Return [x, y] of the center of cell containing provided text 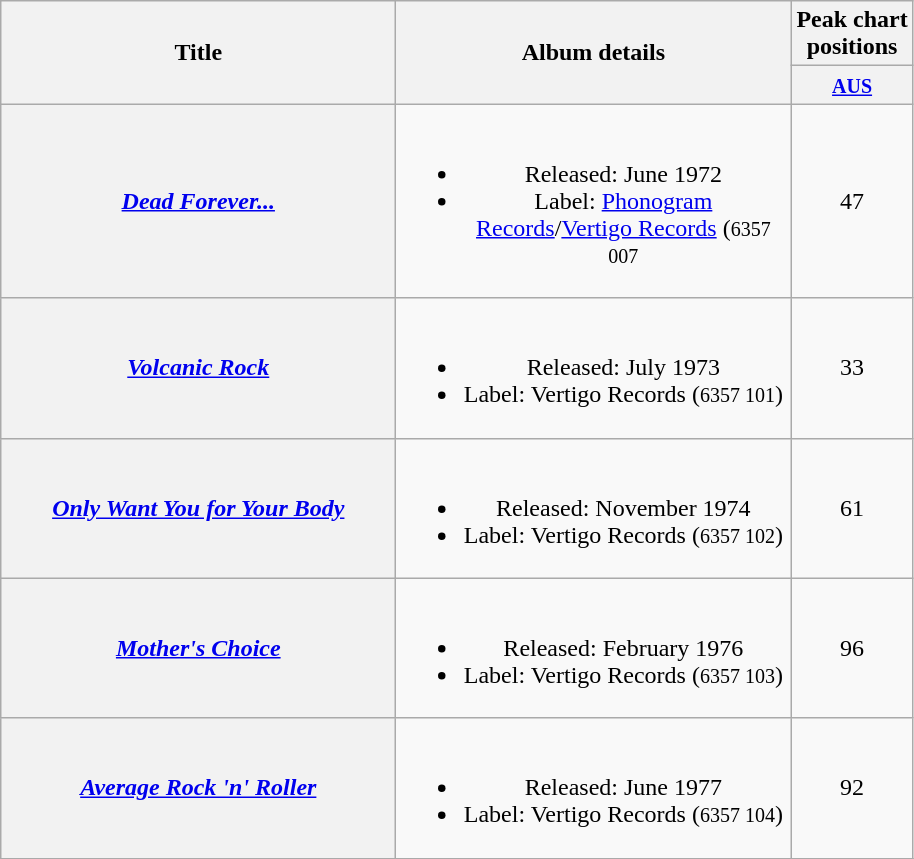
Only Want You for Your Body [198, 508]
Mother's Choice [198, 648]
Released: June 1972Label: Phonogram Records/Vertigo Records (6357 007 [594, 201]
47 [852, 201]
Average Rock 'n' Roller [198, 788]
Released: November 1974Label: Vertigo Records (6357 102) [594, 508]
Album details [594, 52]
Released: June 1977Label: Vertigo Records (6357 104) [594, 788]
Peak chartpositions [852, 34]
61 [852, 508]
Volcanic Rock [198, 368]
AUS [852, 85]
92 [852, 788]
Dead Forever... [198, 201]
96 [852, 648]
Title [198, 52]
Released: February 1976Label: Vertigo Records (6357 103) [594, 648]
Released: July 1973Label: Vertigo Records (6357 101) [594, 368]
33 [852, 368]
